Extract the [X, Y] coordinate from the center of the cell holding the provided text.  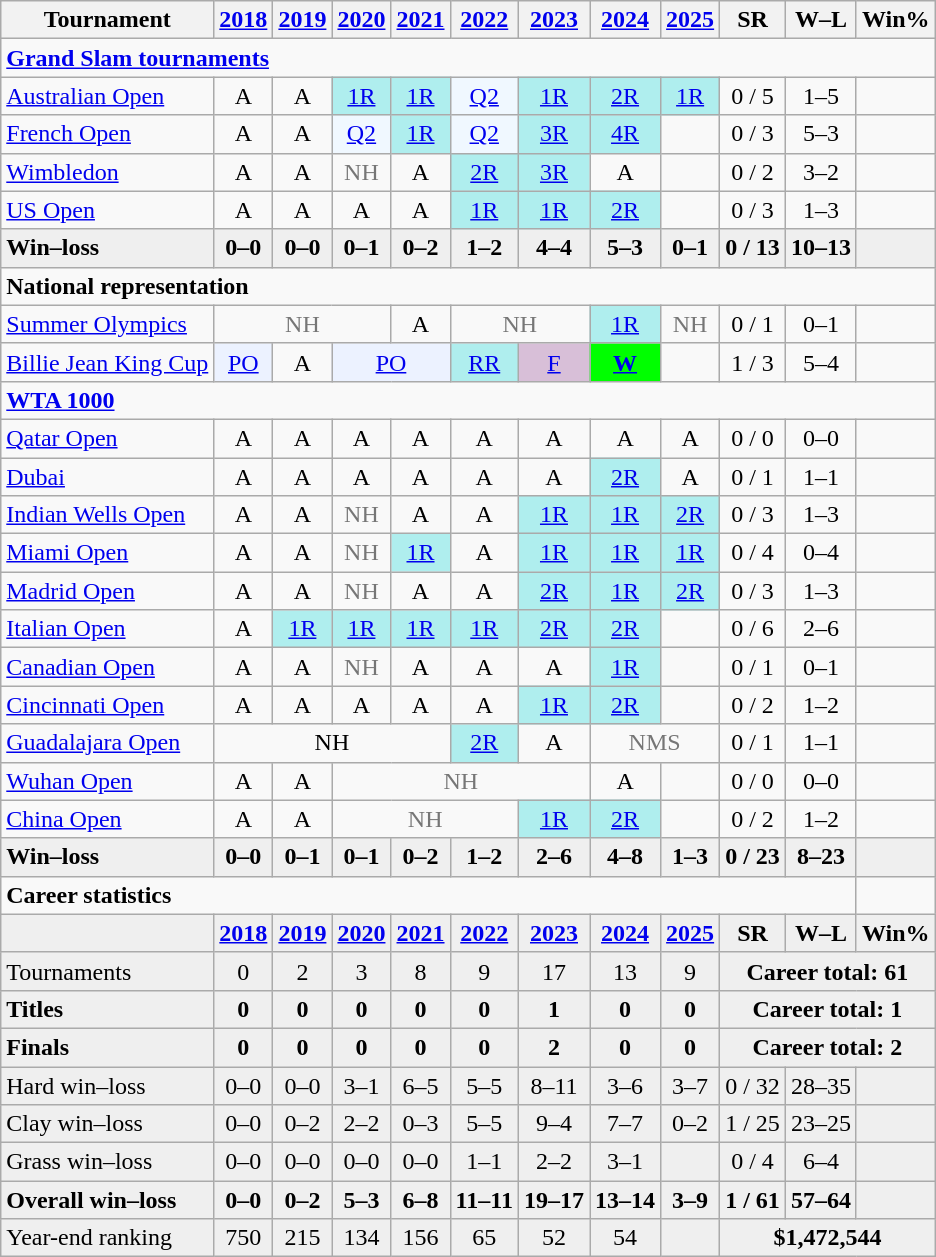
Miami Open [108, 553]
1 [554, 1009]
19–17 [554, 1200]
Career total: 2 [828, 1047]
4R [626, 134]
NMS [655, 743]
$1,472,544 [828, 1238]
0 / 5 [753, 96]
Wimbledon [108, 172]
WTA 1000 [468, 400]
French Open [108, 134]
0 / 6 [753, 629]
Tournament [108, 20]
52 [554, 1238]
28–35 [820, 1085]
Wuhan Open [108, 781]
0 / 32 [753, 1085]
Grass win–loss [108, 1162]
Clay win–loss [108, 1124]
750 [244, 1238]
0–4 [820, 553]
8 [420, 971]
Billie Jean King Cup [108, 362]
Year-end ranking [108, 1238]
13–14 [626, 1200]
0 / 23 [753, 857]
Hard win–loss [108, 1085]
0 / 13 [753, 248]
1 / 61 [753, 1200]
3 [362, 971]
3–9 [690, 1200]
Dubai [108, 477]
Titles [108, 1009]
0–3 [420, 1124]
4–8 [626, 857]
156 [420, 1238]
1 / 3 [753, 362]
F [554, 362]
Overall win–loss [108, 1200]
215 [302, 1238]
W [626, 362]
13 [626, 971]
Madrid Open [108, 591]
65 [484, 1238]
China Open [108, 819]
3–6 [626, 1085]
Cincinnati Open [108, 705]
134 [362, 1238]
1 / 25 [753, 1124]
54 [626, 1238]
10–13 [820, 248]
National representation [468, 286]
Grand Slam tournaments [468, 58]
57–64 [820, 1200]
7–7 [626, 1124]
5–4 [820, 362]
8–23 [820, 857]
Indian Wells Open [108, 515]
Canadian Open [108, 667]
1–5 [820, 96]
Guadalajara Open [108, 743]
Australian Open [108, 96]
Career total: 61 [828, 971]
Italian Open [108, 629]
Finals [108, 1047]
RR [484, 362]
Career statistics [429, 895]
23–25 [820, 1124]
Tournaments [108, 971]
3–7 [690, 1085]
Qatar Open [108, 438]
Career total: 1 [828, 1009]
9–4 [554, 1124]
3–2 [820, 172]
US Open [108, 210]
11–11 [484, 1200]
6–5 [420, 1085]
6–8 [420, 1200]
4–4 [554, 248]
17 [554, 971]
Summer Olympics [108, 324]
6–4 [820, 1162]
8–11 [554, 1085]
